Extract the (X, Y) coordinate from the center of the cell holding the provided text.  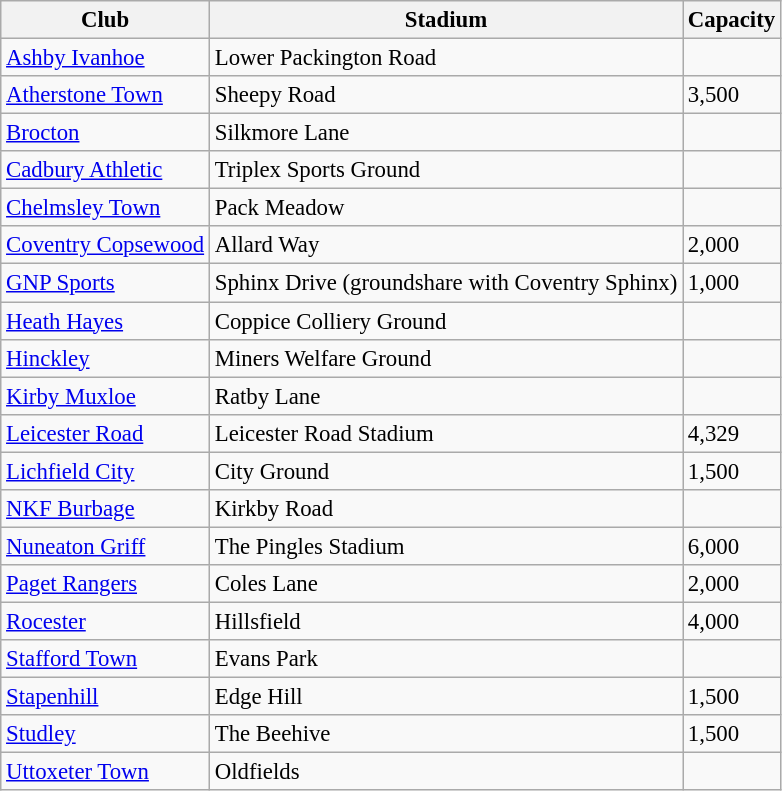
Hillsfield (446, 621)
Uttoxeter Town (106, 772)
Sphinx Drive (groundshare with Coventry Sphinx) (446, 283)
4,000 (732, 621)
The Pingles Stadium (446, 546)
Ratby Lane (446, 396)
Stadium (446, 20)
Lichfield City (106, 471)
Nuneaton Griff (106, 546)
Chelmsley Town (106, 208)
Cadbury Athletic (106, 170)
Stafford Town (106, 659)
Studley (106, 734)
Heath Hayes (106, 321)
Lower Packington Road (446, 58)
Club (106, 20)
Coppice Colliery Ground (446, 321)
Ashby Ivanhoe (106, 58)
Brocton (106, 133)
Rocester (106, 621)
Stapenhill (106, 697)
Triplex Sports Ground (446, 170)
Evans Park (446, 659)
3,500 (732, 95)
Paget Rangers (106, 584)
Pack Meadow (446, 208)
Edge Hill (446, 697)
Kirby Muxloe (106, 396)
Coles Lane (446, 584)
4,329 (732, 433)
Coventry Copsewood (106, 245)
Oldfields (446, 772)
Atherstone Town (106, 95)
Kirkby Road (446, 509)
Miners Welfare Ground (446, 358)
Leicester Road Stadium (446, 433)
NKF Burbage (106, 509)
The Beehive (446, 734)
City Ground (446, 471)
1,000 (732, 283)
Sheepy Road (446, 95)
Allard Way (446, 245)
Capacity (732, 20)
6,000 (732, 546)
Leicester Road (106, 433)
GNP Sports (106, 283)
Hinckley (106, 358)
Silkmore Lane (446, 133)
